Pinpoint the cell where the given text exists, returning its [x, y] midpoint coordinate. 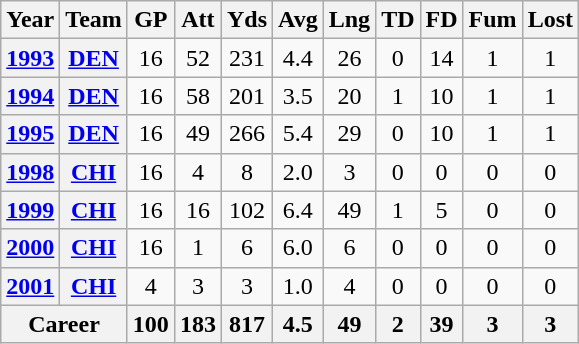
1999 [30, 210]
Avg [298, 20]
5.4 [298, 134]
8 [246, 172]
5 [442, 210]
20 [349, 96]
231 [246, 58]
TD [398, 20]
Lost [550, 20]
26 [349, 58]
52 [198, 58]
2.0 [298, 172]
58 [198, 96]
6.0 [298, 248]
100 [150, 324]
Att [198, 20]
Team [94, 20]
GP [150, 20]
4.4 [298, 58]
183 [198, 324]
2001 [30, 286]
4.5 [298, 324]
Fum [492, 20]
3.5 [298, 96]
Year [30, 20]
FD [442, 20]
Lng [349, 20]
1998 [30, 172]
39 [442, 324]
1994 [30, 96]
2 [398, 324]
Career [64, 324]
1993 [30, 58]
102 [246, 210]
266 [246, 134]
6.4 [298, 210]
14 [442, 58]
Yds [246, 20]
2000 [30, 248]
201 [246, 96]
1.0 [298, 286]
817 [246, 324]
1995 [30, 134]
29 [349, 134]
